Return [x, y] of the center of cell containing provided text 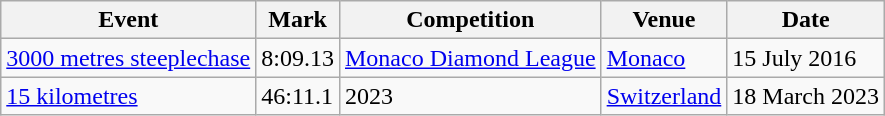
Mark [298, 20]
2023 [470, 96]
15 kilometres [128, 96]
8:09.13 [298, 58]
3000 metres steeplechase [128, 58]
Event [128, 20]
Date [806, 20]
Switzerland [664, 96]
15 July 2016 [806, 58]
Monaco [664, 58]
46:11.1 [298, 96]
18 March 2023 [806, 96]
Competition [470, 20]
Venue [664, 20]
Monaco Diamond League [470, 58]
